Find where the given text appears and provide that cell's center as [x, y] coordinate. 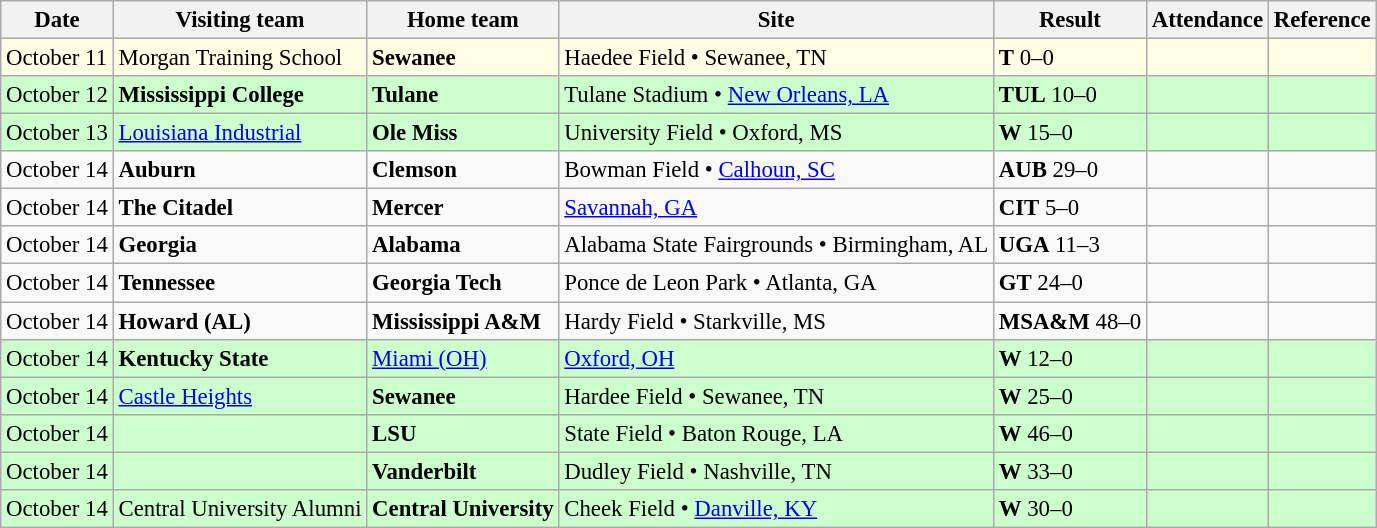
State Field • Baton Rouge, LA [776, 433]
W 30–0 [1070, 509]
AUB 29–0 [1070, 170]
Georgia [240, 245]
Cheek Field • Danville, KY [776, 509]
Auburn [240, 170]
Howard (AL) [240, 321]
October 13 [57, 133]
Kentucky State [240, 358]
CIT 5–0 [1070, 208]
Tulane Stadium • New Orleans, LA [776, 95]
Miami (OH) [463, 358]
Savannah, GA [776, 208]
Result [1070, 20]
Tennessee [240, 283]
Alabama [463, 245]
Oxford, OH [776, 358]
W 15–0 [1070, 133]
W 46–0 [1070, 433]
Clemson [463, 170]
Date [57, 20]
MSA&M 48–0 [1070, 321]
Mississippi A&M [463, 321]
UGA 11–3 [1070, 245]
Central University Alumni [240, 509]
Hardee Field • Sewanee, TN [776, 396]
Haedee Field • Sewanee, TN [776, 58]
Attendance [1207, 20]
Dudley Field • Nashville, TN [776, 471]
Ponce de Leon Park • Atlanta, GA [776, 283]
Site [776, 20]
Vanderbilt [463, 471]
Georgia Tech [463, 283]
W 25–0 [1070, 396]
Bowman Field • Calhoun, SC [776, 170]
T 0–0 [1070, 58]
October 11 [57, 58]
Visiting team [240, 20]
Central University [463, 509]
Morgan Training School [240, 58]
The Citadel [240, 208]
Home team [463, 20]
W 33–0 [1070, 471]
Alabama State Fairgrounds • Birmingham, AL [776, 245]
Mississippi College [240, 95]
TUL 10–0 [1070, 95]
University Field • Oxford, MS [776, 133]
Ole Miss [463, 133]
LSU [463, 433]
GT 24–0 [1070, 283]
Mercer [463, 208]
Louisiana Industrial [240, 133]
W 12–0 [1070, 358]
Castle Heights [240, 396]
Reference [1322, 20]
Tulane [463, 95]
October 12 [57, 95]
Hardy Field • Starkville, MS [776, 321]
